Scan for the cell matching the given text and deliver its (X, Y) coordinate at center. 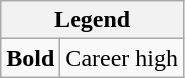
Bold (30, 58)
Legend (92, 20)
Career high (122, 58)
